Find where the given text appears and provide that cell's center as (X, Y) coordinate. 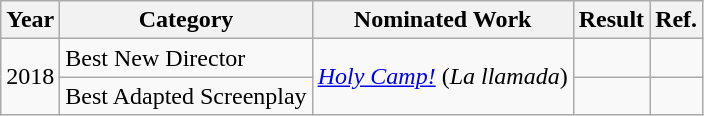
Category (186, 20)
Result (611, 20)
Best Adapted Screenplay (186, 96)
Nominated Work (442, 20)
2018 (30, 77)
Holy Camp! (La llamada) (442, 77)
Best New Director (186, 58)
Year (30, 20)
Ref. (676, 20)
